Find where the given text appears and provide that cell's center as [x, y] coordinate. 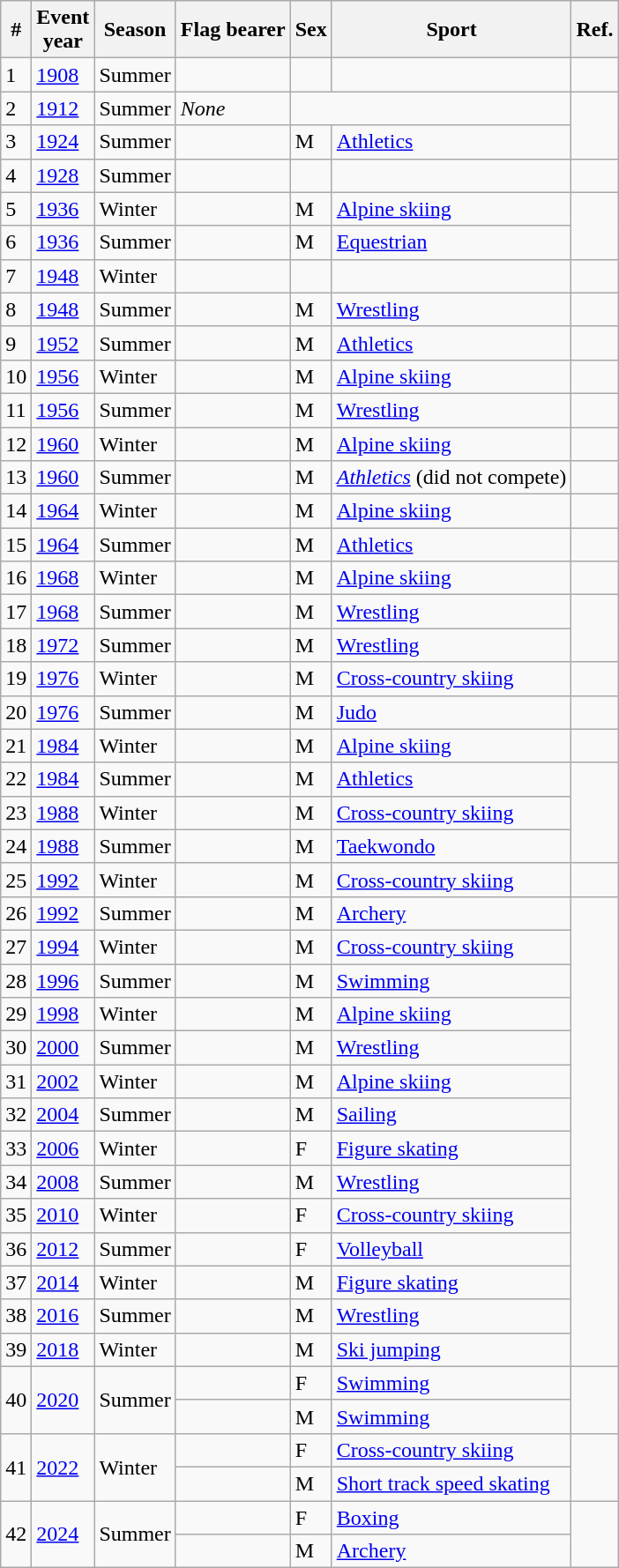
19 [16, 679]
Judo [451, 712]
15 [16, 545]
Eventyear [63, 30]
2020 [63, 1400]
2018 [63, 1349]
32 [16, 1115]
8 [16, 309]
10 [16, 376]
38 [16, 1316]
2 [16, 108]
2004 [63, 1115]
36 [16, 1249]
34 [16, 1182]
1996 [63, 981]
11 [16, 410]
1 [16, 75]
1972 [63, 645]
29 [16, 1014]
35 [16, 1215]
27 [16, 947]
2006 [63, 1148]
5 [16, 209]
2010 [63, 1215]
1924 [63, 142]
Sport [451, 30]
12 [16, 443]
Boxing [451, 1517]
Sex [310, 30]
16 [16, 578]
20 [16, 712]
Athletics (did not compete) [451, 478]
2008 [63, 1182]
1952 [63, 343]
2000 [63, 1048]
Short track speed skating [451, 1483]
13 [16, 478]
39 [16, 1349]
21 [16, 746]
1912 [63, 108]
30 [16, 1048]
Ref. [594, 30]
22 [16, 779]
9 [16, 343]
26 [16, 913]
6 [16, 242]
1908 [63, 75]
Sailing [451, 1115]
4 [16, 175]
14 [16, 511]
1994 [63, 947]
42 [16, 1534]
1998 [63, 1014]
3 [16, 142]
37 [16, 1282]
40 [16, 1400]
None [233, 108]
# [16, 30]
Volleyball [451, 1249]
1928 [63, 175]
18 [16, 645]
2022 [63, 1467]
2016 [63, 1316]
41 [16, 1467]
Flag bearer [233, 30]
2002 [63, 1081]
25 [16, 880]
17 [16, 612]
Ski jumping [451, 1349]
24 [16, 846]
7 [16, 276]
33 [16, 1148]
31 [16, 1081]
28 [16, 981]
23 [16, 813]
Season [135, 30]
2014 [63, 1282]
2024 [63, 1534]
Taekwondo [451, 846]
Equestrian [451, 242]
2012 [63, 1249]
